Extract the [x, y] coordinate from the center of the cell holding the provided text.  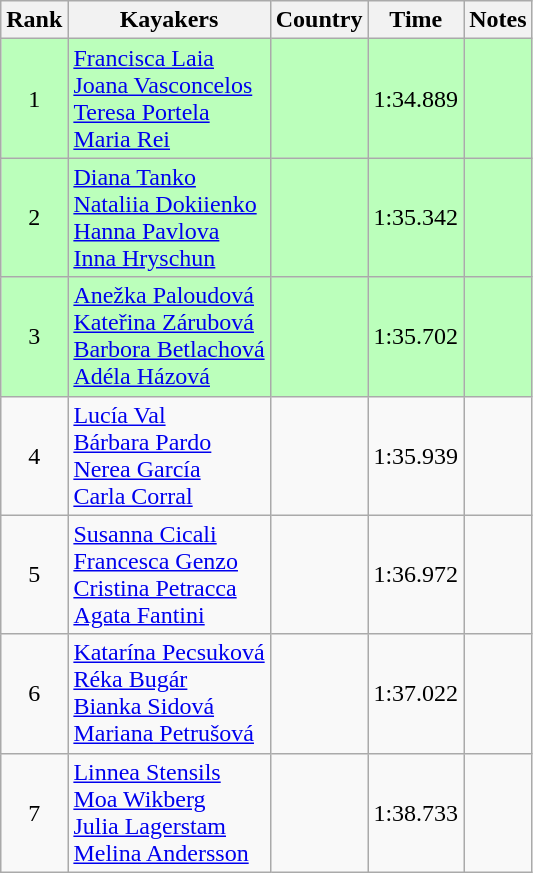
2 [34, 218]
Linnea StensilsMoa WikbergJulia LagerstamMelina Andersson [169, 812]
1:35.939 [416, 456]
Kayakers [169, 20]
Diana TankoNataliia DokiienkoHanna PavlovaInna Hryschun [169, 218]
1:38.733 [416, 812]
1:34.889 [416, 98]
5 [34, 574]
Susanna CicaliFrancesca GenzoCristina PetraccaAgata Fantini [169, 574]
1:35.702 [416, 336]
Lucía ValBárbara PardoNerea GarcíaCarla Corral [169, 456]
3 [34, 336]
Francisca LaiaJoana VasconcelosTeresa PortelaMaria Rei [169, 98]
Anežka PaloudováKateřina ZárubováBarbora BetlachováAdéla Házová [169, 336]
6 [34, 694]
4 [34, 456]
1:35.342 [416, 218]
1:37.022 [416, 694]
Notes [498, 20]
Rank [34, 20]
7 [34, 812]
Country [319, 20]
1 [34, 98]
Time [416, 20]
1:36.972 [416, 574]
Katarína PecsukováRéka BugárBianka SidováMariana Petrušová [169, 694]
